From the cell containing the given text, extract its center point as [X, Y] coordinate. 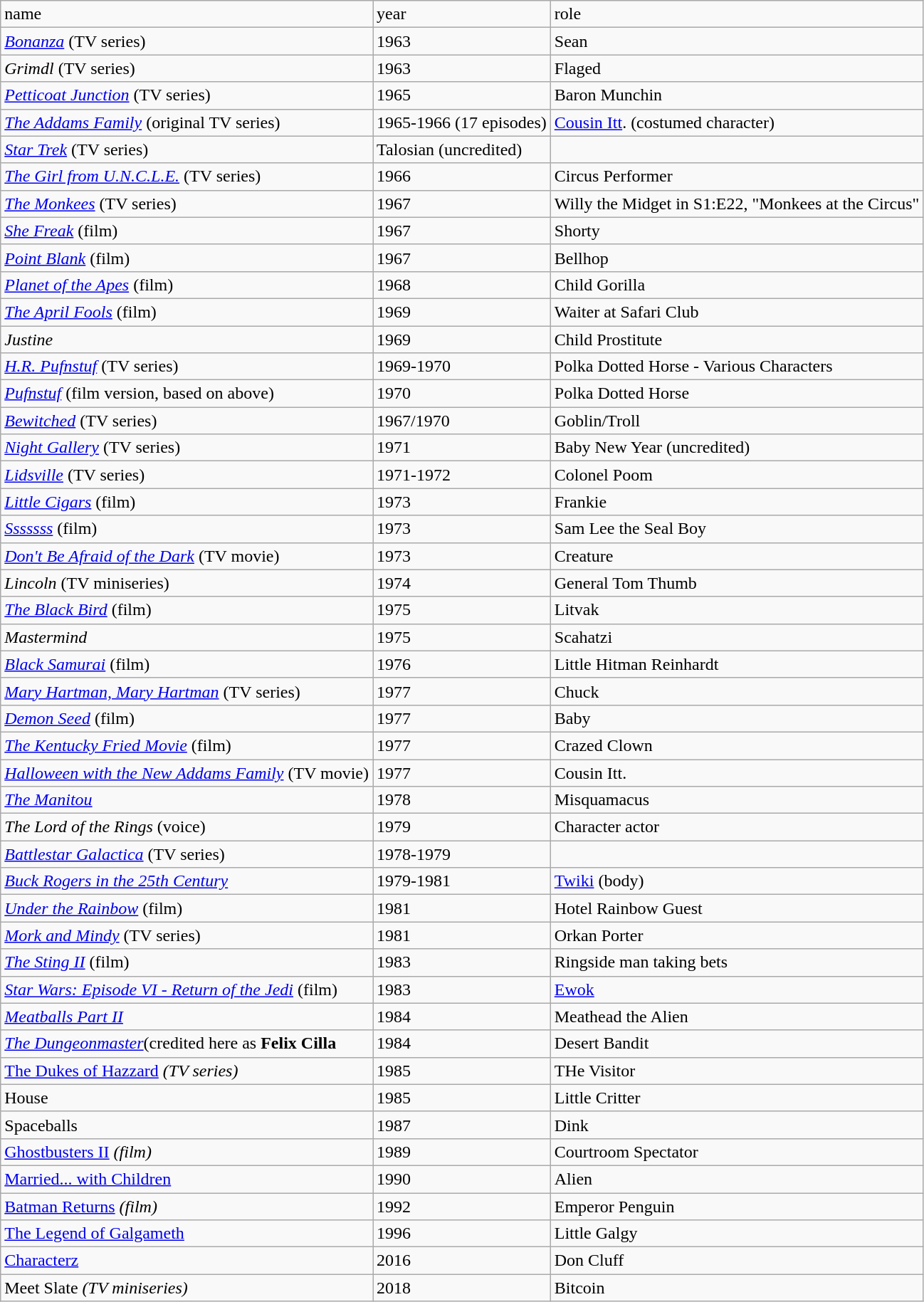
Under the Rainbow (film) [187, 908]
Chuck [737, 691]
Characterz [187, 1261]
Cousin Itt. (costumed character) [737, 122]
Child Gorilla [737, 285]
The Addams Family (original TV series) [187, 122]
Mastermind [187, 637]
Mary Hartman, Mary Hartman (TV series) [187, 691]
name [187, 14]
1971-1972 [462, 475]
1965 [462, 95]
H.R. Pufnstuf (TV series) [187, 367]
Baby [737, 718]
Dink [737, 1125]
The April Fools (film) [187, 312]
Bitcoin [737, 1288]
She Freak (film) [187, 231]
The Lord of the Rings (voice) [187, 827]
Star Trek (TV series) [187, 149]
1978 [462, 800]
The Legend of Galgameth [187, 1234]
1965-1966 (17 episodes) [462, 122]
Spaceballs [187, 1125]
Halloween with the New Addams Family (TV movie) [187, 772]
Night Gallery (TV series) [187, 448]
Desert Bandit [737, 1044]
Twiki (body) [737, 881]
Emperor Penguin [737, 1207]
Grimdl (TV series) [187, 68]
Baby New Year (uncredited) [737, 448]
Shorty [737, 231]
The Dungeonmaster(credited here as Felix Cilla [187, 1044]
Lincoln (TV miniseries) [187, 583]
The Girl from U.N.C.L.E. (TV series) [187, 177]
Polka Dotted Horse [737, 394]
Don't Be Afraid of the Dark (TV movie) [187, 556]
Misquamacus [737, 800]
The Manitou [187, 800]
Demon Seed (film) [187, 718]
Frankie [737, 502]
Talosian (uncredited) [462, 149]
Married... with Children [187, 1179]
House [187, 1098]
Willy the Midget in S1:E22, "Monkees at the Circus" [737, 204]
Goblin/Troll [737, 421]
Planet of the Apes (film) [187, 285]
Star Wars: Episode VI - Return of the Jedi (film) [187, 989]
1979 [462, 827]
Crazed Clown [737, 745]
Courtroom Spectator [737, 1152]
1979-1981 [462, 881]
The Kentucky Fried Movie (film) [187, 745]
Cousin Itt. [737, 772]
Sssssss (film) [187, 529]
Buck Rogers in the 25th Century [187, 881]
Little Critter [737, 1098]
1976 [462, 664]
Sean [737, 41]
role [737, 14]
Hotel Rainbow Guest [737, 908]
Waiter at Safari Club [737, 312]
Meet Slate (TV miniseries) [187, 1288]
year [462, 14]
Ringside man taking bets [737, 962]
1990 [462, 1179]
Meathead the Alien [737, 1017]
Sam Lee the Seal Boy [737, 529]
1966 [462, 177]
1989 [462, 1152]
1978-1979 [462, 854]
Mork and Mindy (TV series) [187, 935]
Pufnstuf (film version, based on above) [187, 394]
Don Cluff [737, 1261]
Circus Performer [737, 177]
Batman Returns (film) [187, 1207]
1969-1970 [462, 367]
Flaged [737, 68]
2018 [462, 1288]
Little Galgy [737, 1234]
Alien [737, 1179]
Child Prostitute [737, 340]
1971 [462, 448]
Polka Dotted Horse - Various Characters [737, 367]
Meatballs Part II [187, 1017]
The Dukes of Hazzard (TV series) [187, 1071]
Baron Munchin [737, 95]
Black Samurai (film) [187, 664]
1970 [462, 394]
THe Visitor [737, 1071]
Bellhop [737, 258]
General Tom Thumb [737, 583]
Colonel Poom [737, 475]
1967/1970 [462, 421]
Battlestar Galactica (TV series) [187, 854]
Point Blank (film) [187, 258]
The Sting II (film) [187, 962]
Bonanza (TV series) [187, 41]
Scahatzi [737, 637]
Ewok [737, 989]
1987 [462, 1125]
Litvak [737, 610]
Ghostbusters II (film) [187, 1152]
The Black Bird (film) [187, 610]
1996 [462, 1234]
Petticoat Junction (TV series) [187, 95]
1992 [462, 1207]
Little Hitman Reinhardt [737, 664]
1968 [462, 285]
The Monkees (TV series) [187, 204]
1974 [462, 583]
Character actor [737, 827]
Bewitched (TV series) [187, 421]
2016 [462, 1261]
Lidsville (TV series) [187, 475]
Justine [187, 340]
Little Cigars (film) [187, 502]
Creature [737, 556]
Orkan Porter [737, 935]
